Pinpoint the cell where the given text exists, returning its [X, Y] midpoint coordinate. 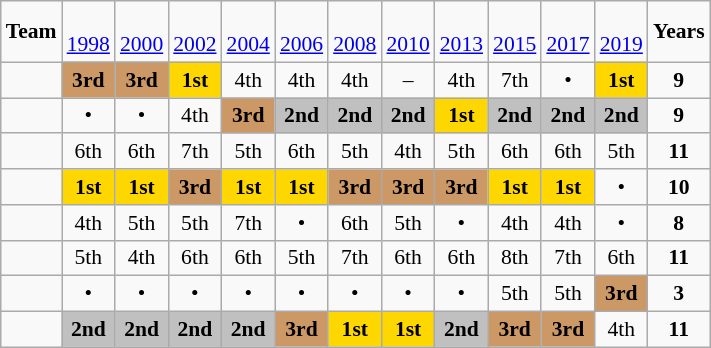
2000 [142, 32]
8th [514, 258]
– [408, 80]
2010 [408, 32]
1998 [88, 32]
Years [679, 32]
2004 [248, 32]
2017 [568, 32]
2006 [302, 32]
Team [32, 32]
2008 [354, 32]
8 [679, 223]
10 [679, 187]
2015 [514, 32]
3 [679, 294]
2019 [622, 32]
2002 [194, 32]
2013 [462, 32]
